Locate the cell with the specified text and output its [X, Y] center coordinate. 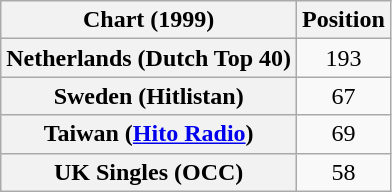
69 [344, 134]
Sweden (Hitlistan) [149, 96]
Chart (1999) [149, 20]
Taiwan (Hito Radio) [149, 134]
Netherlands (Dutch Top 40) [149, 58]
Position [344, 20]
67 [344, 96]
58 [344, 172]
UK Singles (OCC) [149, 172]
193 [344, 58]
